Detect which cell encompasses the target text, then output its (X, Y) center coordinate. 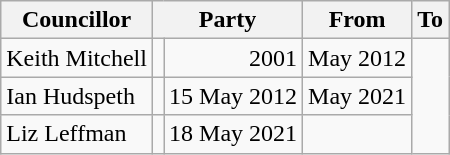
May 2012 (358, 58)
18 May 2021 (234, 134)
Councillor (77, 20)
2001 (234, 58)
Keith Mitchell (77, 58)
May 2021 (358, 96)
Ian Hudspeth (77, 96)
15 May 2012 (234, 96)
To (430, 20)
Party (227, 20)
Liz Leffman (77, 134)
From (358, 20)
